Detect which cell encompasses the target text, then output its (x, y) center coordinate. 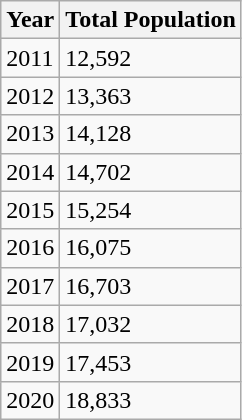
16,703 (151, 286)
2011 (30, 58)
2016 (30, 248)
2020 (30, 400)
16,075 (151, 248)
14,128 (151, 134)
14,702 (151, 172)
2017 (30, 286)
17,453 (151, 362)
17,032 (151, 324)
2012 (30, 96)
Total Population (151, 20)
2015 (30, 210)
Year (30, 20)
12,592 (151, 58)
2013 (30, 134)
18,833 (151, 400)
2014 (30, 172)
2019 (30, 362)
13,363 (151, 96)
2018 (30, 324)
15,254 (151, 210)
